Return the (x, y) coordinate for the center point of the cell that contains the specified text.  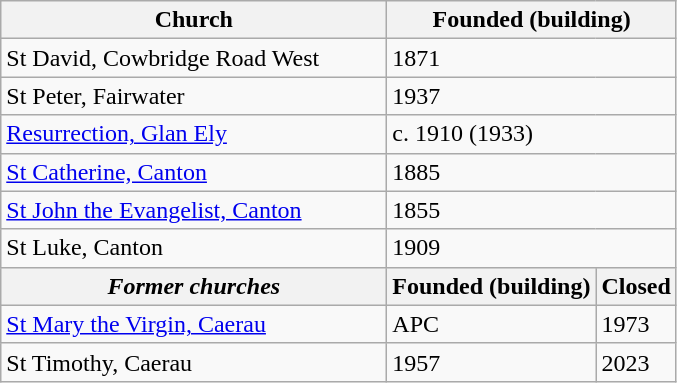
Resurrection, Glan Ely (194, 134)
1973 (636, 324)
c. 1910 (1933) (532, 134)
Closed (636, 286)
APC (492, 324)
1909 (532, 248)
1957 (492, 362)
1885 (532, 172)
Church (194, 20)
St John the Evangelist, Canton (194, 210)
1871 (532, 58)
St Timothy, Caerau (194, 362)
2023 (636, 362)
St Catherine, Canton (194, 172)
St Luke, Canton (194, 248)
St David, Cowbridge Road West (194, 58)
1937 (532, 96)
St Peter, Fairwater (194, 96)
Former churches (194, 286)
1855 (532, 210)
St Mary the Virgin, Caerau (194, 324)
